Identify which cell holds the provided text, then report its (x, y) central coordinate. 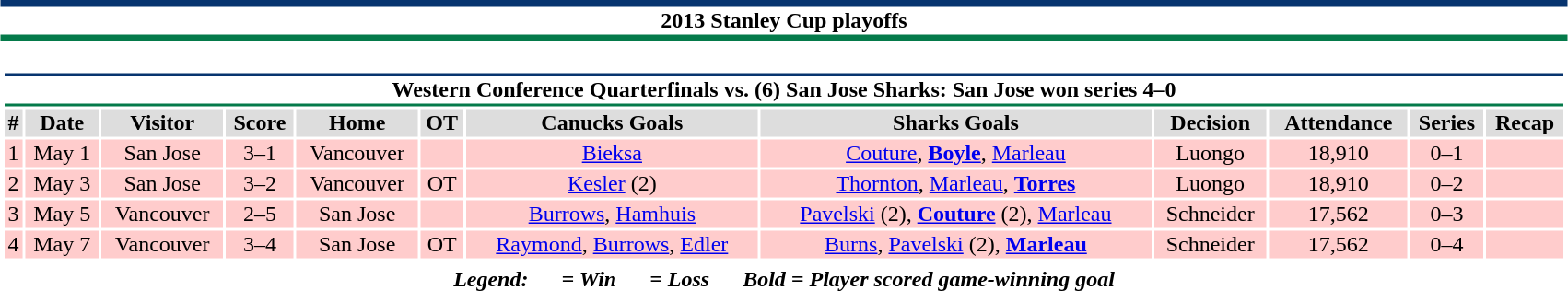
2013 Stanley Cup playoffs (784, 20)
0–4 (1447, 244)
2 (13, 183)
Date (63, 122)
Visitor (162, 122)
Burns, Pavelski (2), Marleau (956, 244)
0–1 (1447, 154)
Kesler (2) (612, 183)
May 5 (63, 215)
Score (260, 122)
Thornton, Marleau, Torres (956, 183)
Couture, Boyle, Marleau (956, 154)
Series (1447, 122)
0–3 (1447, 215)
3–4 (260, 244)
# (13, 122)
4 (13, 244)
May 7 (63, 244)
Attendance (1338, 122)
3–1 (260, 154)
1 (13, 154)
Burrows, Hamhuis (612, 215)
Recap (1524, 122)
Pavelski (2), Couture (2), Marleau (956, 215)
Sharks Goals (956, 122)
2–5 (260, 215)
Decision (1211, 122)
Home (357, 122)
May 1 (63, 154)
Bieksa (612, 154)
May 3 (63, 183)
Raymond, Burrows, Edler (612, 244)
3 (13, 215)
Western Conference Quarterfinals vs. (6) San Jose Sharks: San Jose won series 4–0 (783, 90)
3–2 (260, 183)
0–2 (1447, 183)
Canucks Goals (612, 122)
